Detect which cell encompasses the target text, then output its [x, y] center coordinate. 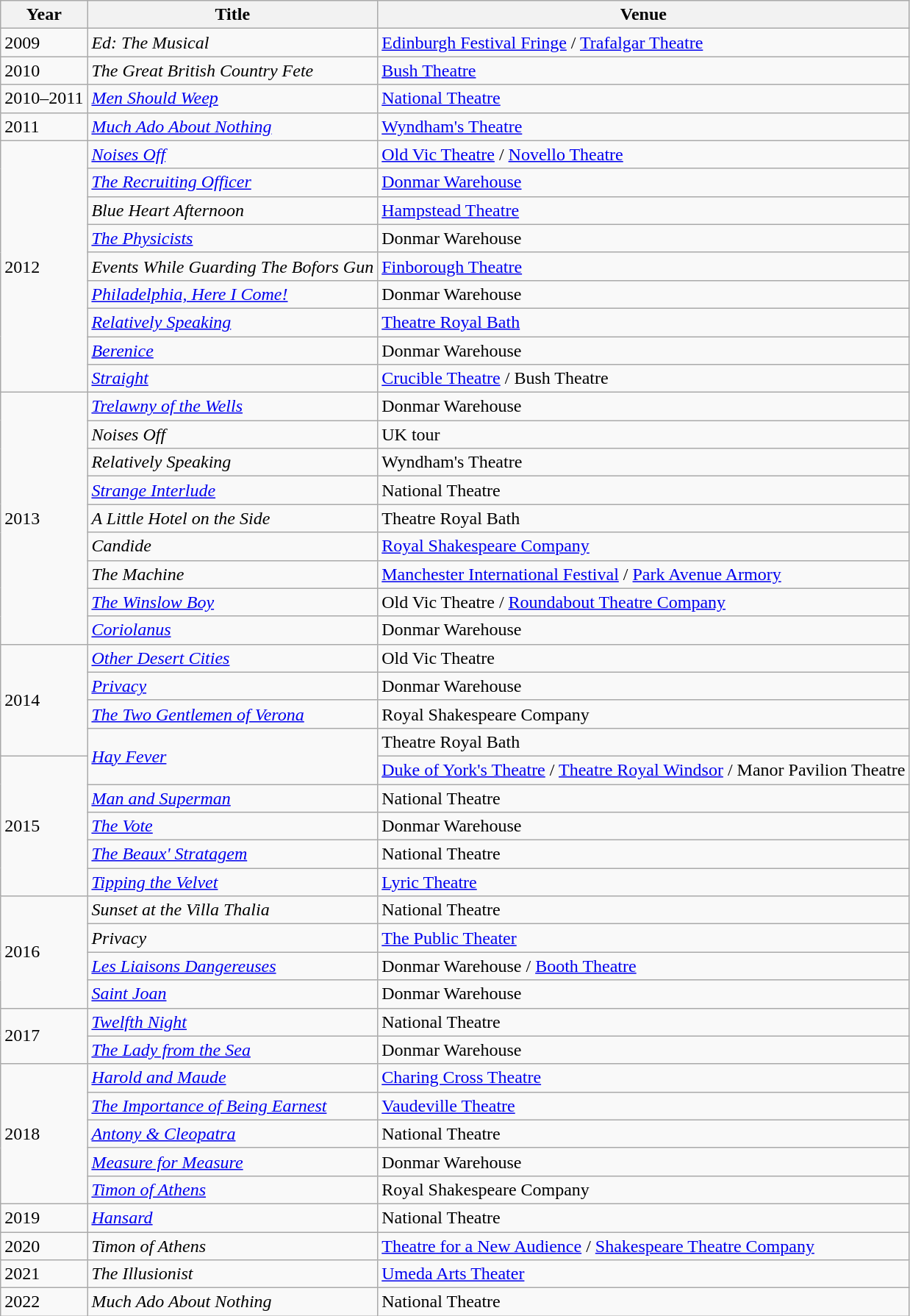
Old Vic Theatre [644, 658]
Finborough Theatre [644, 266]
Coriolanus [232, 630]
The Public Theater [644, 938]
Events While Guarding The Bofors Gun [232, 266]
Venue [644, 15]
The Lady from the Sea [232, 1050]
2015 [44, 826]
Les Liaisons Dangereuses [232, 966]
Trelawny of the Wells [232, 407]
Umeda Arts Theater [644, 1274]
The Illusionist [232, 1274]
Saint Joan [232, 994]
Hampstead Theatre [644, 210]
Straight [232, 379]
Other Desert Cities [232, 658]
Man and Superman [232, 798]
2016 [44, 952]
A Little Hotel on the Side [232, 518]
2018 [44, 1134]
Bush Theatre [644, 71]
The Recruiting Officer [232, 182]
Men Should Weep [232, 99]
Charing Cross Theatre [644, 1078]
Donmar Warehouse / Booth Theatre [644, 966]
Theatre for a New Audience / Shakespeare Theatre Company [644, 1246]
The Beaux' Stratagem [232, 854]
2009 [44, 43]
Edinburgh Festival Fringe / Trafalgar Theatre [644, 43]
2013 [44, 519]
Old Vic Theatre / Novello Theatre [644, 154]
The Great British Country Fete [232, 71]
Duke of York's Theatre / Theatre Royal Windsor / Manor Pavilion Theatre [644, 770]
Hansard [232, 1217]
Year [44, 15]
2019 [44, 1217]
2011 [44, 126]
Twelfth Night [232, 1022]
Strange Interlude [232, 490]
Harold and Maude [232, 1078]
Manchester International Festival / Park Avenue Armory [644, 574]
Measure for Measure [232, 1162]
The Physicists [232, 238]
Crucible Theatre / Bush Theatre [644, 379]
2020 [44, 1246]
The Machine [232, 574]
2017 [44, 1036]
Lyric Theatre [644, 882]
2012 [44, 266]
Antony & Cleopatra [232, 1134]
2022 [44, 1302]
2010–2011 [44, 99]
Berenice [232, 351]
The Winslow Boy [232, 602]
Ed: The Musical [232, 43]
Candide [232, 546]
Old Vic Theatre / Roundabout Theatre Company [644, 602]
Hay Fever [232, 756]
Vaudeville Theatre [644, 1106]
2010 [44, 71]
UK tour [644, 435]
Sunset at the Villa Thalia [232, 910]
2014 [44, 700]
The Two Gentlemen of Verona [232, 714]
The Importance of Being Earnest [232, 1106]
Tipping the Velvet [232, 882]
2021 [44, 1274]
The Vote [232, 826]
Philadelphia, Here I Come! [232, 294]
Blue Heart Afternoon [232, 210]
Title [232, 15]
